Provide the [X, Y] coordinate of the cell's center where the given text is located.  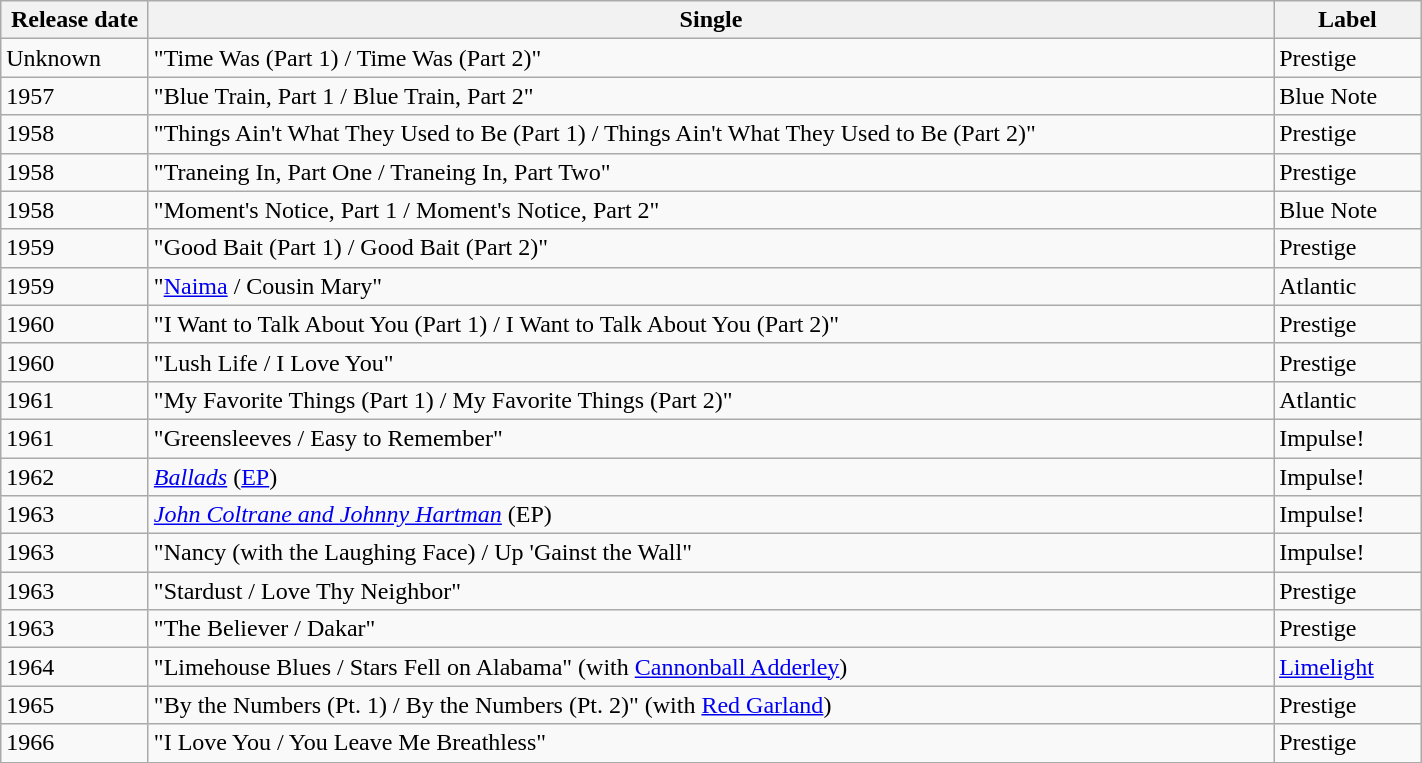
Single [710, 20]
"Good Bait (Part 1) / Good Bait (Part 2)" [710, 248]
"Moment's Notice, Part 1 / Moment's Notice, Part 2" [710, 210]
Release date [75, 20]
Limelight [1348, 667]
"Blue Train, Part 1 / Blue Train, Part 2" [710, 96]
"Limehouse Blues / Stars Fell on Alabama" (with Cannonball Adderley) [710, 667]
1962 [75, 477]
"Time Was (Part 1) / Time Was (Part 2)" [710, 58]
1964 [75, 667]
1957 [75, 96]
"Greensleeves / Easy to Remember" [710, 438]
"I Want to Talk About You (Part 1) / I Want to Talk About You (Part 2)" [710, 324]
"Nancy (with the Laughing Face) / Up 'Gainst the Wall" [710, 553]
"Things Ain't What They Used to Be (Part 1) / Things Ain't What They Used to Be (Part 2)" [710, 134]
"I Love You / You Leave Me Breathless" [710, 743]
Ballads (EP) [710, 477]
Unknown [75, 58]
John Coltrane and Johnny Hartman (EP) [710, 515]
Label [1348, 20]
"The Believer / Dakar" [710, 629]
1965 [75, 705]
"Lush Life / I Love You" [710, 362]
"My Favorite Things (Part 1) / My Favorite Things (Part 2)" [710, 400]
"Naima / Cousin Mary" [710, 286]
"By the Numbers (Pt. 1) / By the Numbers (Pt. 2)" (with Red Garland) [710, 705]
"Traneing In, Part One / Traneing In, Part Two" [710, 172]
"Stardust / Love Thy Neighbor" [710, 591]
1966 [75, 743]
